Return [X, Y] of the center of cell containing provided text 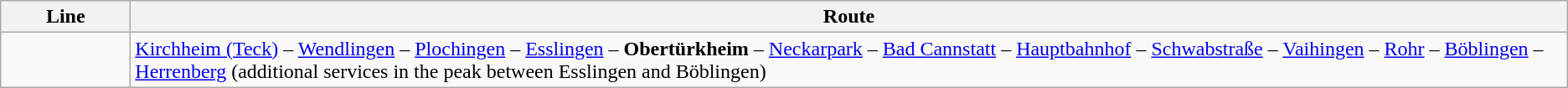
Line [65, 17]
Route [849, 17]
